From the cell containing the given text, extract its center point as [x, y] coordinate. 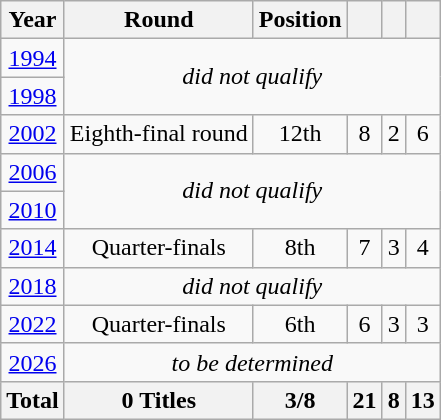
2014 [33, 248]
0 Titles [158, 400]
7 [364, 248]
2 [394, 134]
Position [300, 20]
Eighth-final round [158, 134]
2010 [33, 210]
2022 [33, 324]
12th [300, 134]
Round [158, 20]
4 [422, 248]
6th [300, 324]
2018 [33, 286]
3/8 [300, 400]
2026 [33, 362]
1994 [33, 58]
to be determined [252, 362]
8th [300, 248]
2002 [33, 134]
2006 [33, 172]
13 [422, 400]
1998 [33, 96]
Year [33, 20]
21 [364, 400]
Total [33, 400]
